Detect which cell encompasses the target text, then output its (X, Y) center coordinate. 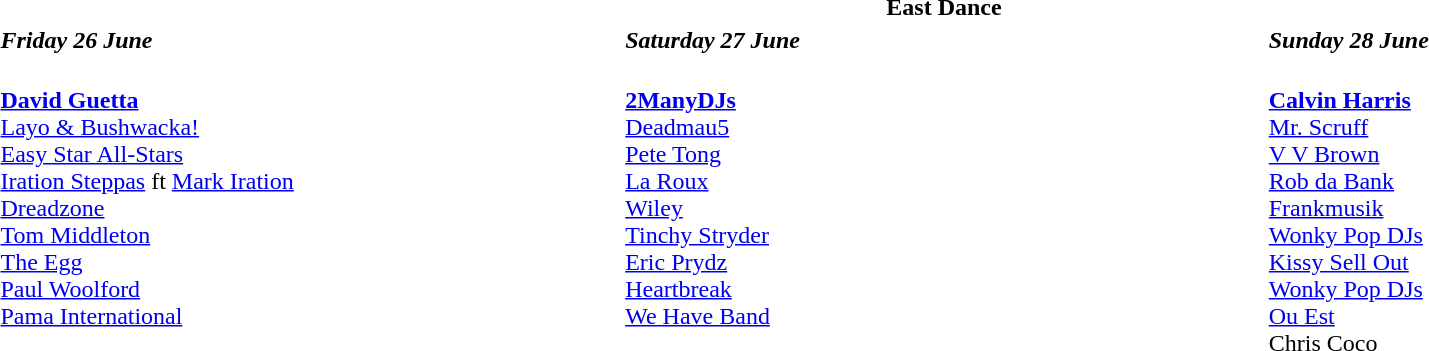
Saturday 27 June (944, 40)
